From the cell containing the given text, extract its center point as [X, Y] coordinate. 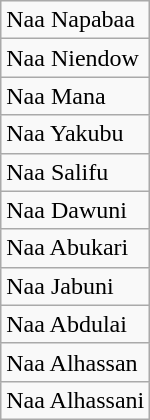
Naa Alhassani [76, 400]
Naa Napabaa [76, 20]
Naa Niendow [76, 58]
Naa Mana [76, 96]
Naa Jabuni [76, 286]
Naa Alhassan [76, 362]
Naa Abdulai [76, 324]
Naa Yakubu [76, 134]
Naa Abukari [76, 248]
Naa Dawuni [76, 210]
Naa Salifu [76, 172]
